Determine the (x, y) coordinate at the center of the cell enclosing the given text.  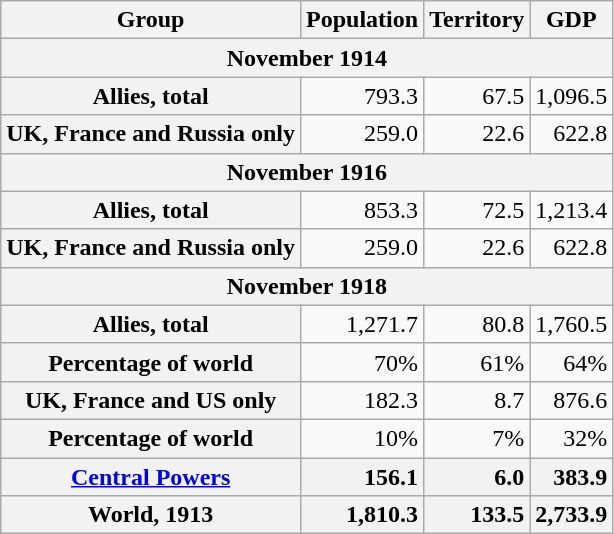
32% (572, 438)
Central Powers (151, 477)
November 1914 (307, 58)
72.5 (477, 210)
793.3 (362, 96)
10% (362, 438)
67.5 (477, 96)
70% (362, 362)
November 1916 (307, 172)
November 1918 (307, 286)
2,733.9 (572, 515)
156.1 (362, 477)
64% (572, 362)
1,213.4 (572, 210)
876.6 (572, 400)
80.8 (477, 324)
World, 1913 (151, 515)
1,271.7 (362, 324)
133.5 (477, 515)
UK, France and US only (151, 400)
182.3 (362, 400)
1,810.3 (362, 515)
6.0 (477, 477)
1,096.5 (572, 96)
853.3 (362, 210)
Territory (477, 20)
61% (477, 362)
Population (362, 20)
8.7 (477, 400)
7% (477, 438)
1,760.5 (572, 324)
383.9 (572, 477)
Group (151, 20)
GDP (572, 20)
